From the cell containing the given text, extract its center point as (x, y) coordinate. 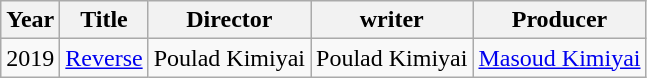
Reverse (104, 58)
writer (392, 20)
Year (30, 20)
Title (104, 20)
2019 (30, 58)
Director (229, 20)
Producer (560, 20)
Masoud Kimiyai (560, 58)
